From the cell containing the given text, extract its center point as (X, Y) coordinate. 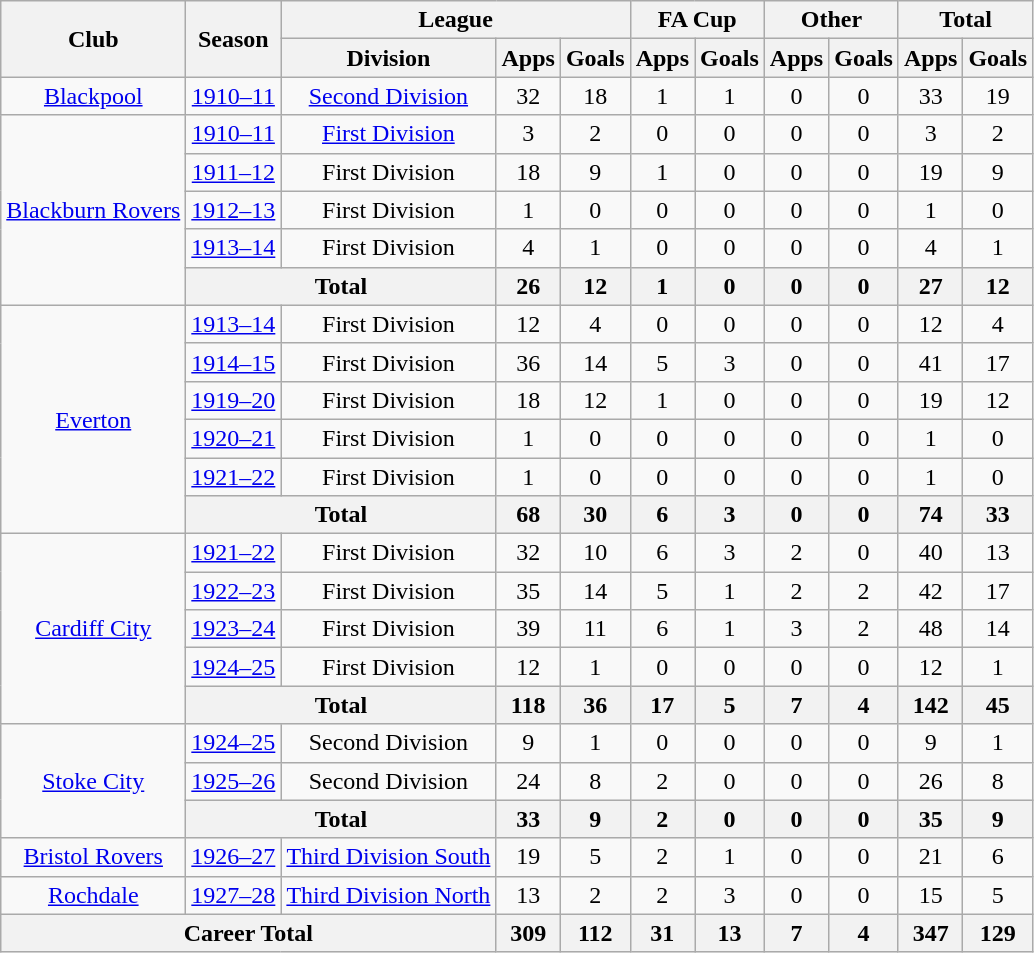
Third Division North (388, 895)
Third Division South (388, 857)
Bristol Rovers (94, 857)
Season (234, 39)
11 (595, 629)
347 (930, 933)
10 (595, 553)
1927–28 (234, 895)
112 (595, 933)
Club (94, 39)
1912–13 (234, 210)
Career Total (248, 933)
1911–12 (234, 172)
27 (930, 286)
1923–24 (234, 629)
40 (930, 553)
League (456, 20)
31 (662, 933)
21 (930, 857)
68 (528, 515)
15 (930, 895)
142 (930, 705)
42 (930, 591)
1922–23 (234, 591)
Other (831, 20)
Rochdale (94, 895)
Cardiff City (94, 629)
1920–21 (234, 438)
FA Cup (697, 20)
30 (595, 515)
129 (998, 933)
1914–15 (234, 362)
Everton (94, 419)
39 (528, 629)
48 (930, 629)
74 (930, 515)
Blackburn Rovers (94, 210)
Stoke City (94, 781)
1925–26 (234, 781)
Blackpool (94, 96)
118 (528, 705)
41 (930, 362)
1926–27 (234, 857)
24 (528, 781)
45 (998, 705)
1919–20 (234, 400)
Division (388, 58)
309 (528, 933)
